Return [x, y] of the center of cell containing provided text 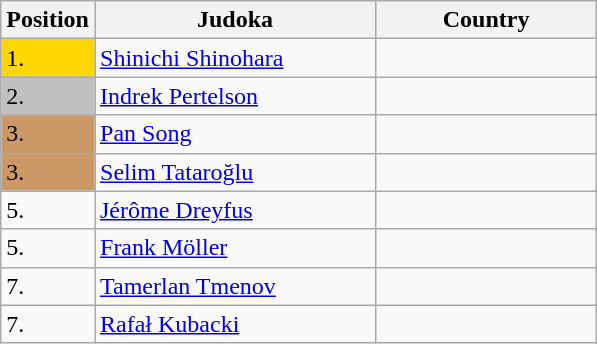
Shinichi Shinohara [234, 58]
Jérôme Dreyfus [234, 210]
1. [48, 58]
Indrek Pertelson [234, 96]
Pan Song [234, 134]
Rafał Kubacki [234, 324]
Position [48, 20]
2. [48, 96]
Frank Möller [234, 248]
Country [486, 20]
Selim Tataroğlu [234, 172]
Tamerlan Tmenov [234, 286]
Judoka [234, 20]
